Locate the cell with the specified text and output its (X, Y) center coordinate. 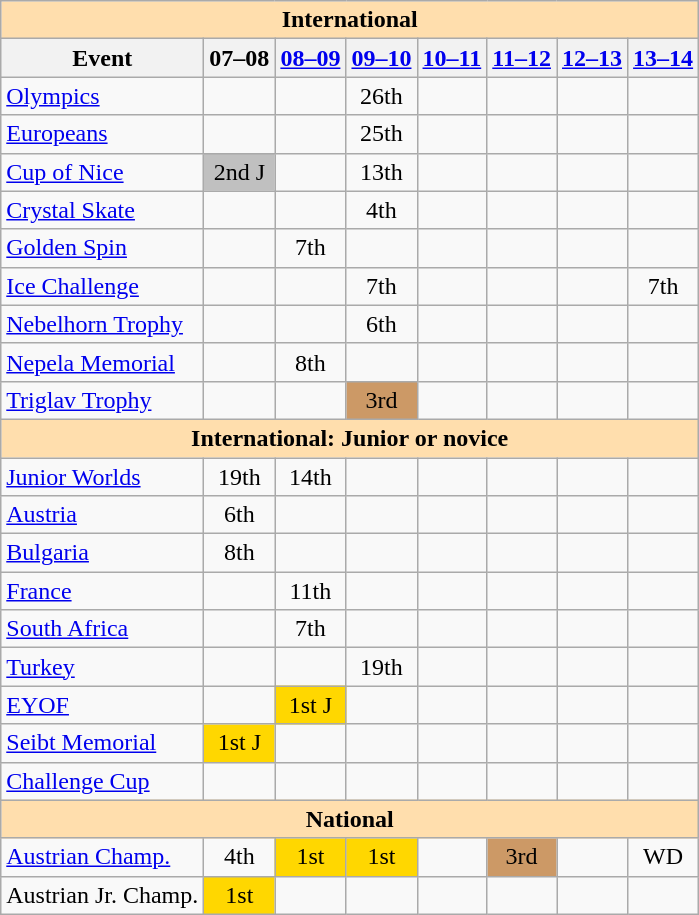
WD (664, 857)
South Africa (102, 629)
International: Junior or novice (350, 438)
Nebelhorn Trophy (102, 324)
Olympics (102, 96)
Event (102, 58)
Ice Challenge (102, 286)
10–11 (452, 58)
Turkey (102, 667)
13th (382, 172)
2nd J (240, 172)
EYOF (102, 705)
25th (382, 134)
International (350, 20)
09–10 (382, 58)
Europeans (102, 134)
Golden Spin (102, 248)
Triglav Trophy (102, 400)
Challenge Cup (102, 781)
Cup of Nice (102, 172)
12–13 (592, 58)
11th (310, 591)
Bulgaria (102, 553)
Austrian Champ. (102, 857)
France (102, 591)
Crystal Skate (102, 210)
26th (382, 96)
Junior Worlds (102, 477)
08–09 (310, 58)
11–12 (522, 58)
Austrian Jr. Champ. (102, 895)
Nepela Memorial (102, 362)
13–14 (664, 58)
National (350, 819)
Seibt Memorial (102, 743)
Austria (102, 515)
07–08 (240, 58)
14th (310, 477)
